Determine the (X, Y) coordinate at the center of the cell enclosing the given text.  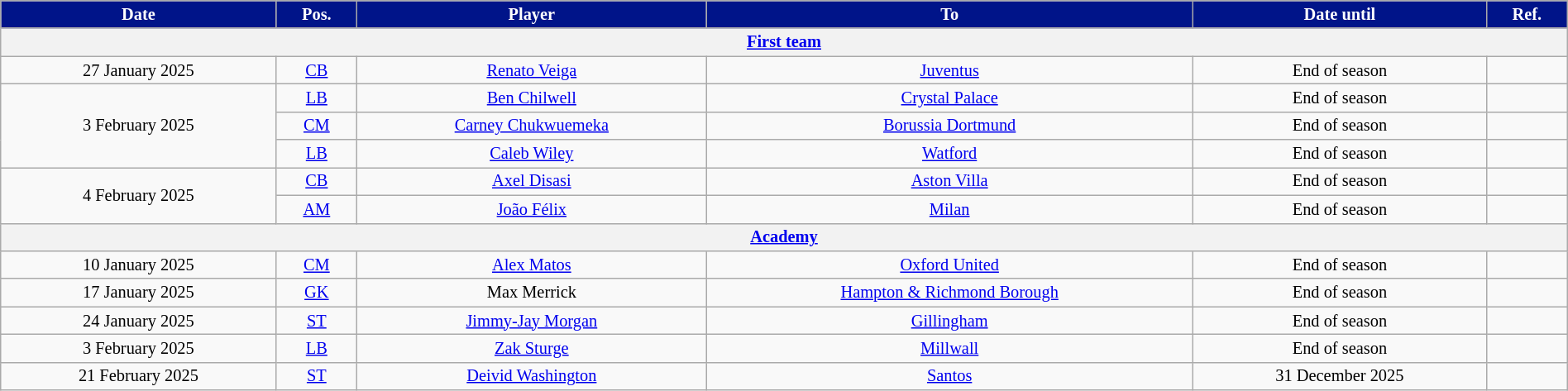
10 January 2025 (139, 265)
Santos (949, 376)
Axel Disasi (532, 181)
Zak Sturge (532, 348)
Millwall (949, 348)
Date until (1340, 14)
João Félix (532, 209)
Borussia Dortmund (949, 126)
Alex Matos (532, 265)
27 January 2025 (139, 70)
Player (532, 14)
AM (317, 209)
Renato Veiga (532, 70)
Watford (949, 154)
Max Merrick (532, 293)
Jimmy-Jay Morgan (532, 321)
Ben Chilwell (532, 98)
21 February 2025 (139, 376)
Aston Villa (949, 181)
To (949, 14)
4 February 2025 (139, 195)
Date (139, 14)
Juventus (949, 70)
17 January 2025 (139, 293)
Caleb Wiley (532, 154)
Oxford United (949, 265)
Deivid Washington (532, 376)
Academy (784, 237)
Pos. (317, 14)
Crystal Palace (949, 98)
GK (317, 293)
31 December 2025 (1340, 376)
Gillingham (949, 321)
Ref. (1527, 14)
24 January 2025 (139, 321)
First team (784, 42)
Milan (949, 209)
Carney Chukwuemeka (532, 126)
Hampton & Richmond Borough (949, 293)
